Identify which cell holds the provided text, then report its [x, y] central coordinate. 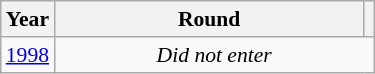
Did not enter [214, 55]
1998 [28, 55]
Round [209, 19]
Year [28, 19]
